Detect which cell encompasses the target text, then output its [x, y] center coordinate. 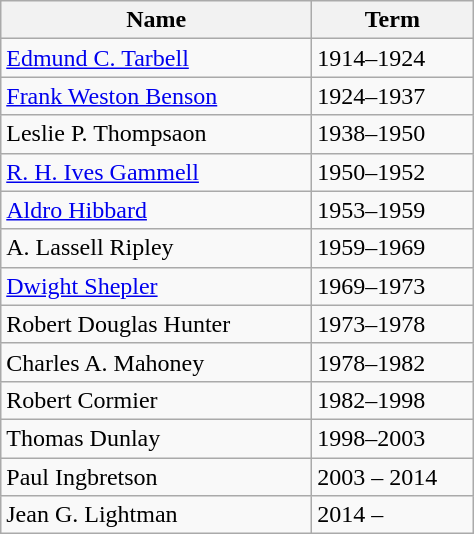
Thomas Dunlay [156, 438]
1969–1973 [392, 286]
Leslie P. Thompsaon [156, 134]
Aldro Hibbard [156, 210]
Term [392, 20]
1998–2003 [392, 438]
1953–1959 [392, 210]
1950–1952 [392, 172]
1982–1998 [392, 400]
Name [156, 20]
R. H. Ives Gammell [156, 172]
A. Lassell Ripley [156, 248]
Jean G. Lightman [156, 515]
1959–1969 [392, 248]
2003 – 2014 [392, 477]
1914–1924 [392, 58]
2014 – [392, 515]
1938–1950 [392, 134]
1973–1978 [392, 324]
Edmund C. Tarbell [156, 58]
Charles A. Mahoney [156, 362]
1924–1937 [392, 96]
Robert Douglas Hunter [156, 324]
Paul Ingbretson [156, 477]
Frank Weston Benson [156, 96]
1978–1982 [392, 362]
Robert Cormier [156, 400]
Dwight Shepler [156, 286]
